For the text-containing cell, return its midpoint in (X, Y) coordinate format. 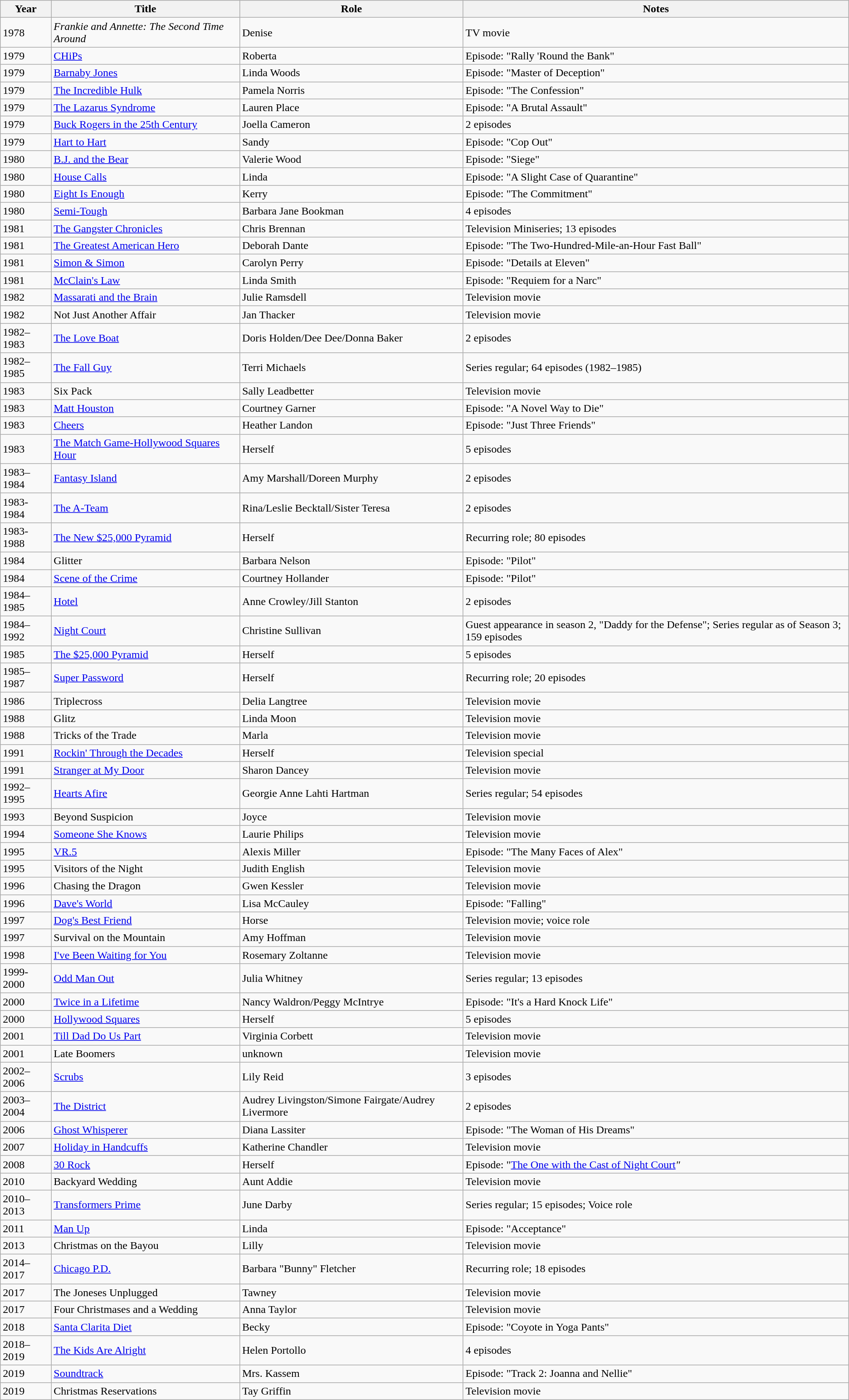
Laurie Philips (351, 834)
The District (146, 1107)
Eight Is Enough (146, 194)
Sharon Dancey (351, 770)
Anna Taylor (351, 1310)
Christmas Reservations (146, 1391)
Glitz (146, 718)
Courtney Hollander (351, 578)
2007 (26, 1147)
Barnaby Jones (146, 73)
Episode: "Track 2: Joanna and Nellie" (656, 1374)
Odd Man Out (146, 979)
Fantasy Island (146, 478)
The Match Game-Hollywood Squares Hour (146, 449)
Television special (656, 753)
Chicago P.D. (146, 1269)
I've Been Waiting for You (146, 955)
1984–1985 (26, 601)
Episode: "The One with the Cast of Night Court" (656, 1164)
Series regular; 54 episodes (656, 794)
Television Miniseries; 13 episodes (656, 228)
Someone She Knows (146, 834)
Alexis Miller (351, 851)
Recurring role; 18 episodes (656, 1269)
1982–1983 (26, 338)
Survival on the Mountain (146, 938)
Chasing the Dragon (146, 886)
2018 (26, 1327)
Recurring role; 20 episodes (656, 678)
Georgie Anne Lahti Hartman (351, 794)
Simon & Simon (146, 263)
Episode: "Requiem for a Narc" (656, 280)
Dog's Best Friend (146, 921)
2014–2017 (26, 1269)
1984–1992 (26, 631)
Episode: "Details at Eleven" (656, 263)
1986 (26, 701)
2013 (26, 1246)
Kerry (351, 194)
Episode: "Acceptance" (656, 1229)
2011 (26, 1229)
Episode: "The Confession" (656, 90)
Episode: "The Many Faces of Alex" (656, 851)
Visitors of the Night (146, 868)
Barbara Nelson (351, 561)
1982–1985 (26, 367)
Soundtrack (146, 1374)
1994 (26, 834)
The Greatest American Hero (146, 246)
Deborah Dante (351, 246)
Tay Griffin (351, 1391)
Holiday in Handcuffs (146, 1147)
3 episodes (656, 1077)
The $25,000 Pyramid (146, 654)
Series regular; 15 episodes; Voice role (656, 1205)
Barbara "Bunny" Fletcher (351, 1269)
Super Password (146, 678)
Amy Hoffman (351, 938)
McClain's Law (146, 280)
Audrey Livingston/Simone Fairgate/Audrey Livermore (351, 1107)
Stranger at My Door (146, 770)
1998 (26, 955)
Episode: "It's a Hard Knock Life" (656, 1002)
Episode: "The Commitment" (656, 194)
Glitter (146, 561)
Four Christmases and a Wedding (146, 1310)
Lauren Place (351, 107)
CHiPs (146, 56)
Heather Landon (351, 425)
Sandy (351, 142)
Guest appearance in season 2, "Daddy for the Defense"; Series regular as of Season 3; 159 episodes (656, 631)
Julie Ramsdell (351, 298)
Roberta (351, 56)
Linda Woods (351, 73)
June Darby (351, 1205)
Rosemary Zoltanne (351, 955)
Episode: "The Woman of His Dreams" (656, 1130)
Episode: "Cop Out" (656, 142)
Terri Michaels (351, 367)
Delia Langtree (351, 701)
Episode: "A Novel Way to Die" (656, 408)
Year (26, 9)
TV movie (656, 33)
Backyard Wedding (146, 1181)
The Lazarus Syndrome (146, 107)
2003–2004 (26, 1107)
Semi-Tough (146, 211)
Tricks of the Trade (146, 736)
Scrubs (146, 1077)
Pamela Norris (351, 90)
House Calls (146, 176)
1983–1984 (26, 478)
1983-1988 (26, 537)
Joyce (351, 817)
Nancy Waldron/Peggy McIntrye (351, 1002)
Transformers Prime (146, 1205)
Massarati and the Brain (146, 298)
2018–2019 (26, 1351)
Title (146, 9)
Lisa McCauley (351, 903)
Television movie; voice role (656, 921)
Denise (351, 33)
Jan Thacker (351, 315)
Santa Clarita Diet (146, 1327)
The Gangster Chronicles (146, 228)
2008 (26, 1164)
2002–2006 (26, 1077)
Diana Lassiter (351, 1130)
Sally Leadbetter (351, 391)
The A-Team (146, 508)
Episode: "A Slight Case of Quarantine" (656, 176)
Night Court (146, 631)
Aunt Addie (351, 1181)
Rina/Leslie Becktall/Sister Teresa (351, 508)
Christmas on the Bayou (146, 1246)
Courtney Garner (351, 408)
unknown (351, 1054)
Six Pack (146, 391)
1985–1987 (26, 678)
Episode: "The Two-Hundred-Mile-an-Hour Fast Ball" (656, 246)
Katherine Chandler (351, 1147)
Gwen Kessler (351, 886)
VR.5 (146, 851)
1985 (26, 654)
Episode: "Falling" (656, 903)
Scene of the Crime (146, 578)
Episode: "Coyote in Yoga Pants" (656, 1327)
Virginia Corbett (351, 1036)
Mrs. Kassem (351, 1374)
2010–2013 (26, 1205)
Rockin' Through the Decades (146, 753)
Linda Smith (351, 280)
The Fall Guy (146, 367)
Beyond Suspicion (146, 817)
Marla (351, 736)
Cheers (146, 425)
The Incredible Hulk (146, 90)
Valerie Wood (351, 159)
Buck Rogers in the 25th Century (146, 125)
2006 (26, 1130)
Late Boomers (146, 1054)
Tawney (351, 1293)
Role (351, 9)
Episode: "Master of Deception" (656, 73)
Dave's World (146, 903)
Lilly (351, 1246)
Carolyn Perry (351, 263)
Becky (351, 1327)
Amy Marshall/Doreen Murphy (351, 478)
Episode: "A Brutal Assault" (656, 107)
Julia Whitney (351, 979)
Linda Moon (351, 718)
Anne Crowley/Jill Stanton (351, 601)
Hart to Hart (146, 142)
1992–1995 (26, 794)
1978 (26, 33)
Till Dad Do Us Part (146, 1036)
Frankie and Annette: The Second Time Around (146, 33)
Notes (656, 9)
The Kids Are Alright (146, 1351)
The Love Boat (146, 338)
Ghost Whisperer (146, 1130)
Matt Houston (146, 408)
1983-1984 (26, 508)
Chris Brennan (351, 228)
Joella Cameron (351, 125)
30 Rock (146, 1164)
2010 (26, 1181)
The New $25,000 Pyramid (146, 537)
1993 (26, 817)
Hollywood Squares (146, 1019)
Recurring role; 80 episodes (656, 537)
Hearts Afire (146, 794)
Man Up (146, 1229)
Episode: "Just Three Friends" (656, 425)
Episode: "Rally 'Round the Bank" (656, 56)
Judith English (351, 868)
Series regular; 13 episodes (656, 979)
Barbara Jane Bookman (351, 211)
Horse (351, 921)
Twice in a Lifetime (146, 1002)
Lily Reid (351, 1077)
1999-2000 (26, 979)
Not Just Another Affair (146, 315)
Episode: "Siege" (656, 159)
Doris Holden/Dee Dee/Donna Baker (351, 338)
Triplecross (146, 701)
Helen Portollo (351, 1351)
The Joneses Unplugged (146, 1293)
B.J. and the Bear (146, 159)
Hotel (146, 601)
Series regular; 64 episodes (1982–1985) (656, 367)
Christine Sullivan (351, 631)
